Find where the given text appears and provide that cell's center as (x, y) coordinate. 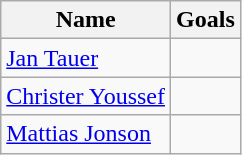
Jan Tauer (86, 58)
Name (86, 20)
Goals (206, 20)
Mattias Jonson (86, 134)
Christer Youssef (86, 96)
